Determine the (X, Y) coordinate at the center of the cell enclosing the given text.  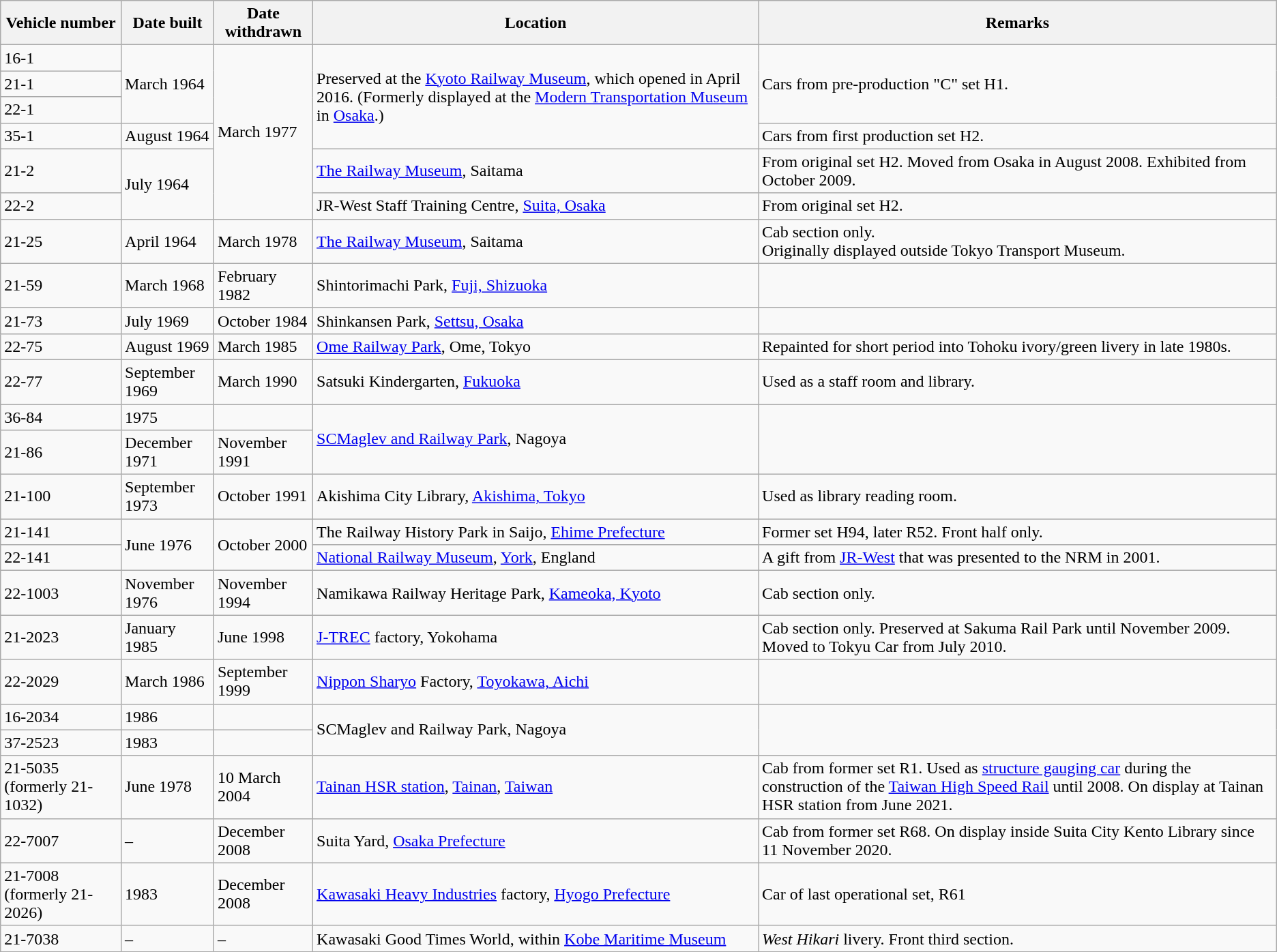
Car of last operational set, R61 (1018, 894)
Satsuki Kindergarten, Fukuoka (536, 382)
June 1978 (168, 787)
22-7007 (61, 840)
August 1964 (168, 136)
Shintorimachi Park, Fuji, Shizuoka (536, 285)
21-86 (61, 453)
J-TREC factory, Yokohama (536, 637)
22-2029 (61, 682)
November 1976 (168, 593)
Suita Yard, Osaka Prefecture (536, 840)
Preserved at the Kyoto Railway Museum, which opened in April 2016. (Formerly displayed at the Modern Transportation Museum in Osaka.) (536, 97)
21-2023 (61, 637)
National Railway Museum, York, England (536, 558)
Tainan HSR station, Tainan, Taiwan (536, 787)
March 1977 (263, 132)
November 1994 (263, 593)
21-1 (61, 84)
22-1 (61, 110)
35-1 (61, 136)
21-59 (61, 285)
1986 (168, 717)
10 March 2004 (263, 787)
February 1982 (263, 285)
March 1964 (168, 84)
September 1969 (168, 382)
West Hikari livery. Front third section. (1018, 938)
From original set H2. Moved from Osaka in August 2008. Exhibited from October 2009. (1018, 170)
A gift from JR-West that was presented to the NRM in 2001. (1018, 558)
March 1990 (263, 382)
21-100 (61, 496)
21-25 (61, 241)
March 1978 (263, 241)
1975 (168, 417)
June 1976 (168, 545)
22-75 (61, 346)
September 1999 (263, 682)
22-141 (61, 558)
The Railway History Park in Saijo, Ehime Prefecture (536, 532)
Kawasaki Heavy Industries factory, Hyogo Prefecture (536, 894)
21-7038 (61, 938)
October 1991 (263, 496)
16-2034 (61, 717)
Former set H94, later R52. Front half only. (1018, 532)
37-2523 (61, 743)
Used as library reading room. (1018, 496)
Used as a staff room and library. (1018, 382)
September 1973 (168, 496)
21-2 (61, 170)
From original set H2. (1018, 206)
16-1 (61, 58)
Namikawa Railway Heritage Park, Kameoka, Kyoto (536, 593)
July 1969 (168, 321)
Remarks (1018, 23)
Location (536, 23)
21-141 (61, 532)
21-5035 (formerly 21-1032) (61, 787)
April 1964 (168, 241)
Kawasaki Good Times World, within Kobe Maritime Museum (536, 938)
March 1985 (263, 346)
Cab section only.Originally displayed outside Tokyo Transport Museum. (1018, 241)
JR-West Staff Training Centre, Suita, Osaka (536, 206)
March 1968 (168, 285)
Cab section only. Preserved at Sakuma Rail Park until November 2009. Moved to Tokyu Car from July 2010. (1018, 637)
21-73 (61, 321)
December 1971 (168, 453)
Cars from first production set H2. (1018, 136)
Cab from former set R68. On display inside Suita City Kento Library since 11 November 2020. (1018, 840)
June 1998 (263, 637)
March 1986 (168, 682)
36-84 (61, 417)
November 1991 (263, 453)
October 2000 (263, 545)
Vehicle number (61, 23)
January 1985 (168, 637)
Nippon Sharyo Factory, Toyokawa, Aichi (536, 682)
October 1984 (263, 321)
Date withdrawn (263, 23)
August 1969 (168, 346)
Cars from pre-production "C" set H1. (1018, 84)
Date built (168, 23)
Cab section only. (1018, 593)
Repainted for short period into Tohoku ivory/green livery in late 1980s. (1018, 346)
22-2 (61, 206)
Shinkansen Park, Settsu, Osaka (536, 321)
July 1964 (168, 184)
22-1003 (61, 593)
22-77 (61, 382)
Ome Railway Park, Ome, Tokyo (536, 346)
Akishima City Library, Akishima, Tokyo (536, 496)
21-7008 (formerly 21-2026) (61, 894)
